Identify which cell holds the provided text, then report its (x, y) central coordinate. 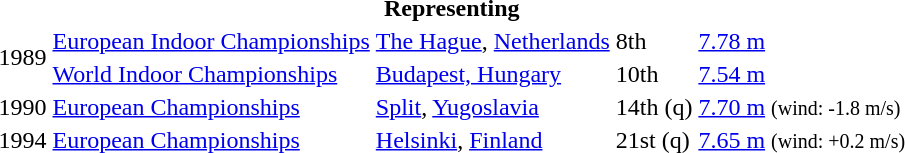
10th (654, 74)
European Indoor Championships (211, 41)
Split, Yugoslavia (492, 107)
Budapest, Hungary (492, 74)
14th (q) (654, 107)
8th (654, 41)
World Indoor Championships (211, 74)
The Hague, Netherlands (492, 41)
European Championships (211, 107)
